For the text-containing cell, return its midpoint in [X, Y] coordinate format. 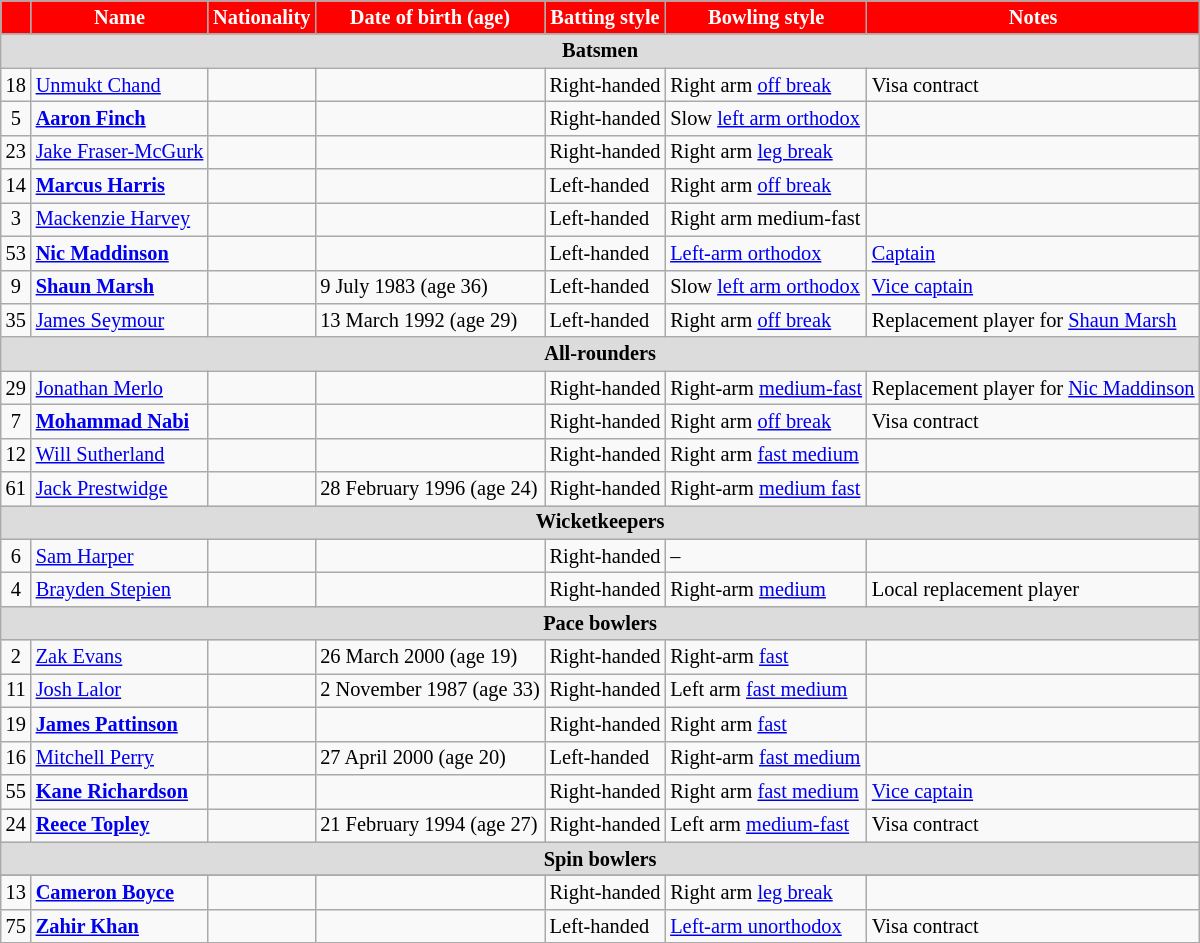
Notes [1033, 17]
Left-arm orthodox [766, 253]
Josh Lalor [120, 690]
Right arm medium-fast [766, 219]
Jake Fraser-McGurk [120, 152]
All-rounders [600, 354]
6 [16, 556]
Zahir Khan [120, 926]
12 [16, 455]
Right-arm fast [766, 657]
James Pattinson [120, 724]
11 [16, 690]
29 [16, 388]
Nationality [262, 17]
9 July 1983 (age 36) [430, 287]
2 [16, 657]
23 [16, 152]
Mohammad Nabi [120, 421]
53 [16, 253]
Will Sutherland [120, 455]
Left arm fast medium [766, 690]
Batting style [606, 17]
Brayden Stepien [120, 589]
Right arm fast [766, 724]
5 [16, 118]
Name [120, 17]
3 [16, 219]
35 [16, 320]
Kane Richardson [120, 791]
Date of birth (age) [430, 17]
Shaun Marsh [120, 287]
Bowling style [766, 17]
14 [16, 186]
Mitchell Perry [120, 758]
27 April 2000 (age 20) [430, 758]
Reece Topley [120, 825]
Nic Maddinson [120, 253]
Left-arm unorthodox [766, 926]
Right-arm medium [766, 589]
Unmukt Chand [120, 85]
Jack Prestwidge [120, 489]
Spin bowlers [600, 859]
Batsmen [600, 51]
2 November 1987 (age 33) [430, 690]
Replacement player for Shaun Marsh [1033, 320]
18 [16, 85]
Marcus Harris [120, 186]
Zak Evans [120, 657]
28 February 1996 (age 24) [430, 489]
Left arm medium-fast [766, 825]
Sam Harper [120, 556]
13 [16, 892]
Right-arm medium fast [766, 489]
7 [16, 421]
21 February 1994 (age 27) [430, 825]
– [766, 556]
James Seymour [120, 320]
16 [16, 758]
Jonathan Merlo [120, 388]
Replacement player for Nic Maddinson [1033, 388]
Wicketkeepers [600, 522]
24 [16, 825]
4 [16, 589]
Right-arm medium-fast [766, 388]
26 March 2000 (age 19) [430, 657]
13 March 1992 (age 29) [430, 320]
Aaron Finch [120, 118]
Cameron Boyce [120, 892]
75 [16, 926]
19 [16, 724]
61 [16, 489]
Right-arm fast medium [766, 758]
Mackenzie Harvey [120, 219]
Pace bowlers [600, 623]
9 [16, 287]
Captain [1033, 253]
Local replacement player [1033, 589]
55 [16, 791]
